For the text-containing cell, return its midpoint in [X, Y] coordinate format. 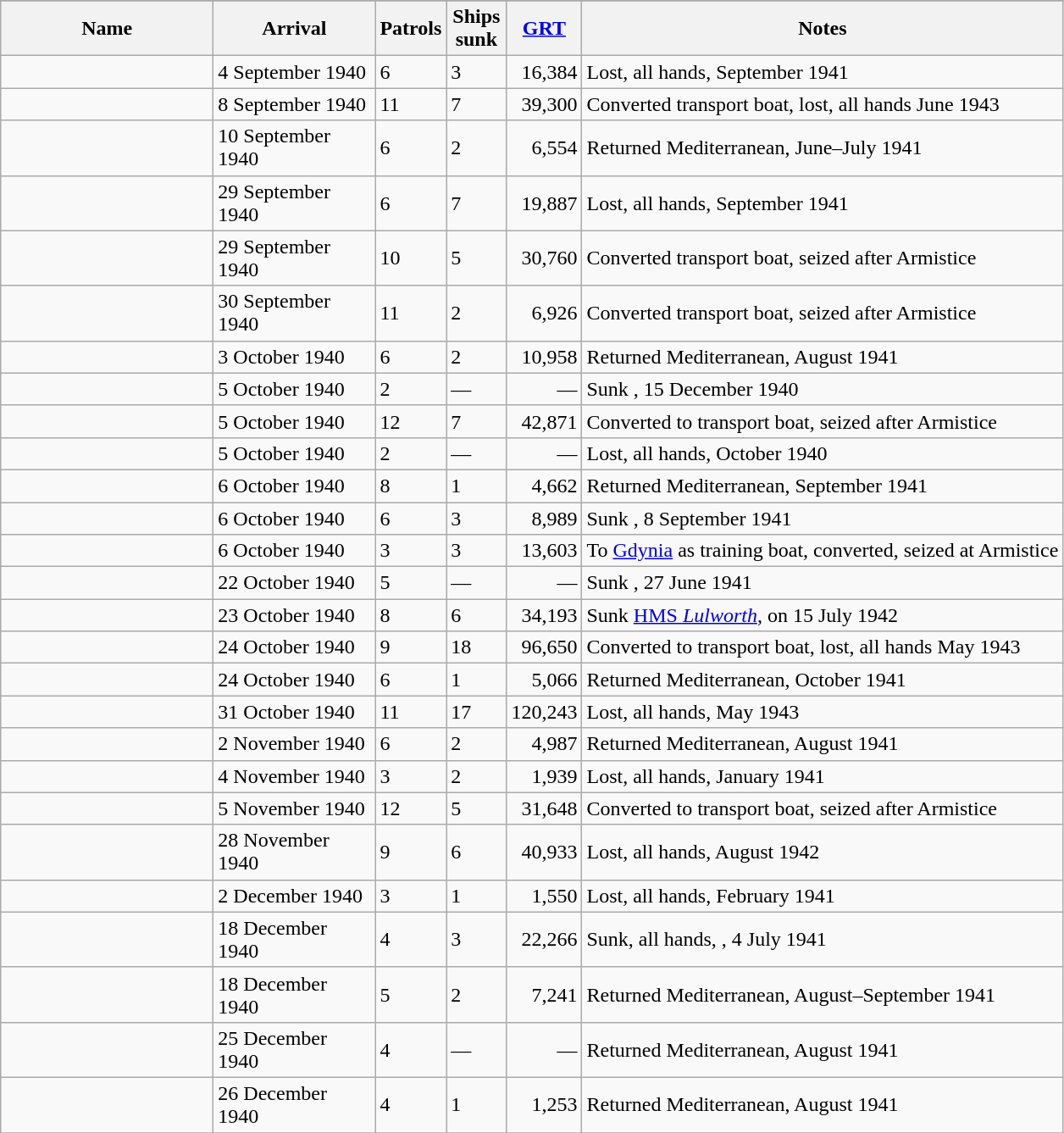
Returned Mediterranean, June–July 1941 [823, 147]
10,958 [544, 357]
22,266 [544, 939]
Lost, all hands, May 1943 [823, 712]
3 October 1940 [295, 357]
Returned Mediterranean, September 1941 [823, 486]
26 December 1940 [295, 1105]
30 September 1940 [295, 314]
31 October 1940 [295, 712]
1,550 [544, 896]
1,253 [544, 1105]
42,871 [544, 421]
30,760 [544, 258]
40,933 [544, 853]
16,384 [544, 72]
1,939 [544, 776]
10 [411, 258]
Sunk , 27 June 1941 [823, 583]
Converted transport boat, lost, all hands June 1943 [823, 104]
Shipssunk [476, 29]
96,650 [544, 647]
Lost, all hands, January 1941 [823, 776]
GRT [544, 29]
4,987 [544, 744]
Patrols [411, 29]
8 September 1940 [295, 104]
6,926 [544, 314]
2 November 1940 [295, 744]
5 November 1940 [295, 808]
25 December 1940 [295, 1049]
31,648 [544, 808]
Sunk , 15 December 1940 [823, 389]
4,662 [544, 486]
Notes [823, 29]
19,887 [544, 203]
6,554 [544, 147]
4 November 1940 [295, 776]
Arrival [295, 29]
Sunk , 8 September 1941 [823, 518]
Sunk HMS Lulworth, on 15 July 1942 [823, 615]
7,241 [544, 995]
13,603 [544, 551]
To Gdynia as training boat, converted, seized at Armistice [823, 551]
23 October 1940 [295, 615]
17 [476, 712]
Returned Mediterranean, August–September 1941 [823, 995]
18 [476, 647]
Lost, all hands, February 1941 [823, 896]
22 October 1940 [295, 583]
34,193 [544, 615]
28 November 1940 [295, 853]
5,066 [544, 680]
2 December 1940 [295, 896]
4 September 1940 [295, 72]
Converted to transport boat, lost, all hands May 1943 [823, 647]
10 September 1940 [295, 147]
Lost, all hands, October 1940 [823, 453]
8,989 [544, 518]
Name [107, 29]
39,300 [544, 104]
Lost, all hands, August 1942 [823, 853]
Returned Mediterranean, October 1941 [823, 680]
Sunk, all hands, , 4 July 1941 [823, 939]
120,243 [544, 712]
